Determine the [X, Y] coordinate at the center of the cell enclosing the given text.  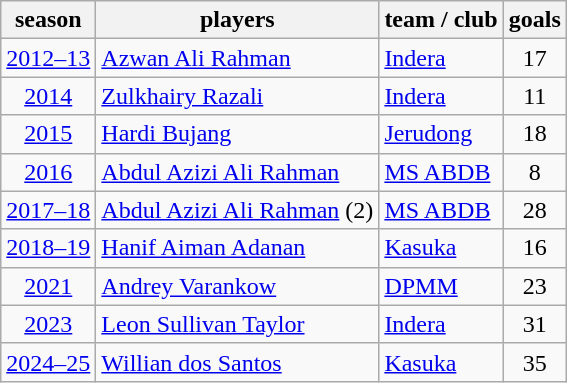
Abdul Azizi Ali Rahman [238, 172]
16 [534, 248]
Andrey Varankow [238, 286]
Hardi Bujang [238, 134]
18 [534, 134]
Jerudong [441, 134]
2024–25 [48, 362]
team / club [441, 20]
2014 [48, 96]
Willian dos Santos [238, 362]
Zulkhairy Razali [238, 96]
2021 [48, 286]
17 [534, 58]
Leon Sullivan Taylor [238, 324]
season [48, 20]
DPMM [441, 286]
players [238, 20]
28 [534, 210]
goals [534, 20]
11 [534, 96]
2012–13 [48, 58]
31 [534, 324]
2016 [48, 172]
8 [534, 172]
2017–18 [48, 210]
Abdul Azizi Ali Rahman (2) [238, 210]
Azwan Ali Rahman [238, 58]
Hanif Aiman Adanan [238, 248]
35 [534, 362]
23 [534, 286]
2018–19 [48, 248]
2015 [48, 134]
2023 [48, 324]
